Determine the (x, y) coordinate at the center of the cell enclosing the given text.  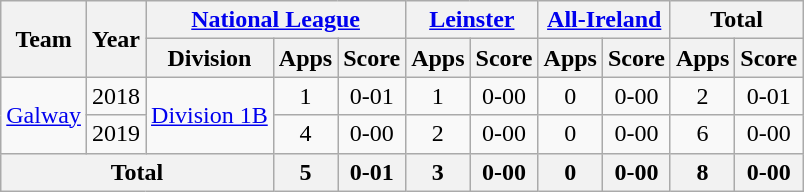
Division (210, 58)
National League (276, 20)
2019 (116, 134)
Leinster (472, 20)
3 (438, 172)
2018 (116, 96)
All-Ireland (604, 20)
5 (305, 172)
Division 1B (210, 115)
8 (702, 172)
4 (305, 134)
Year (116, 39)
Galway (44, 115)
Team (44, 39)
6 (702, 134)
